From the cell containing the given text, extract its center point as [x, y] coordinate. 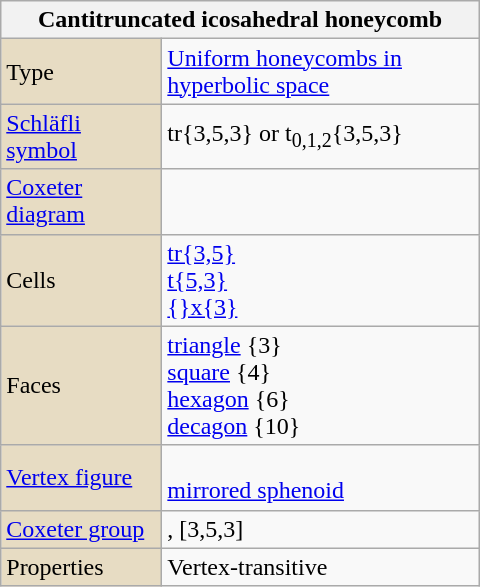
tr{3,5} t{5,3} {}x{3} [320, 280]
Faces [82, 386]
Vertex-transitive [320, 567]
Coxeter group [82, 529]
Uniform honeycombs in hyperbolic space [320, 72]
mirrored sphenoid [320, 478]
, [3,5,3] [320, 529]
triangle {3}square {4}hexagon {6}decagon {10} [320, 386]
Cells [82, 280]
Properties [82, 567]
Cantitruncated icosahedral honeycomb [240, 20]
Type [82, 72]
tr{3,5,3} or t0,1,2{3,5,3} [320, 136]
Schläfli symbol [82, 136]
Coxeter diagram [82, 202]
Vertex figure [82, 478]
